Output the [x, y] coordinate of the center of the cell containing the given text.  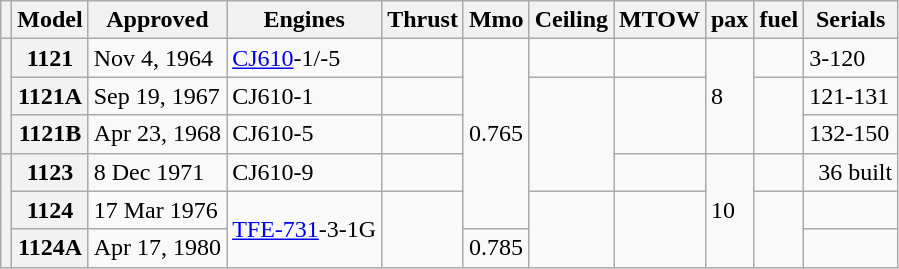
Sep 19, 1967 [157, 96]
132-150 [851, 134]
1124A [50, 248]
CJ610-1/-5 [304, 58]
Nov 4, 1964 [157, 58]
Apr 17, 1980 [157, 248]
Mmo [496, 20]
Thrust [423, 20]
Apr 23, 1968 [157, 134]
1121B [50, 134]
10 [729, 210]
CJ610-9 [304, 172]
1121 [50, 58]
121-131 [851, 96]
17 Mar 1976 [157, 210]
pax [729, 20]
Serials [851, 20]
Approved [157, 20]
8 Dec 1971 [157, 172]
TFE-731-3-1G [304, 229]
Model [50, 20]
Ceiling [571, 20]
3-120 [851, 58]
fuel [779, 20]
8 [729, 96]
0.785 [496, 248]
CJ610-5 [304, 134]
1121A [50, 96]
CJ610-1 [304, 96]
36 built [851, 172]
0.765 [496, 134]
1124 [50, 210]
1123 [50, 172]
MTOW [660, 20]
Engines [304, 20]
